For the text-containing cell, return its midpoint in (x, y) coordinate format. 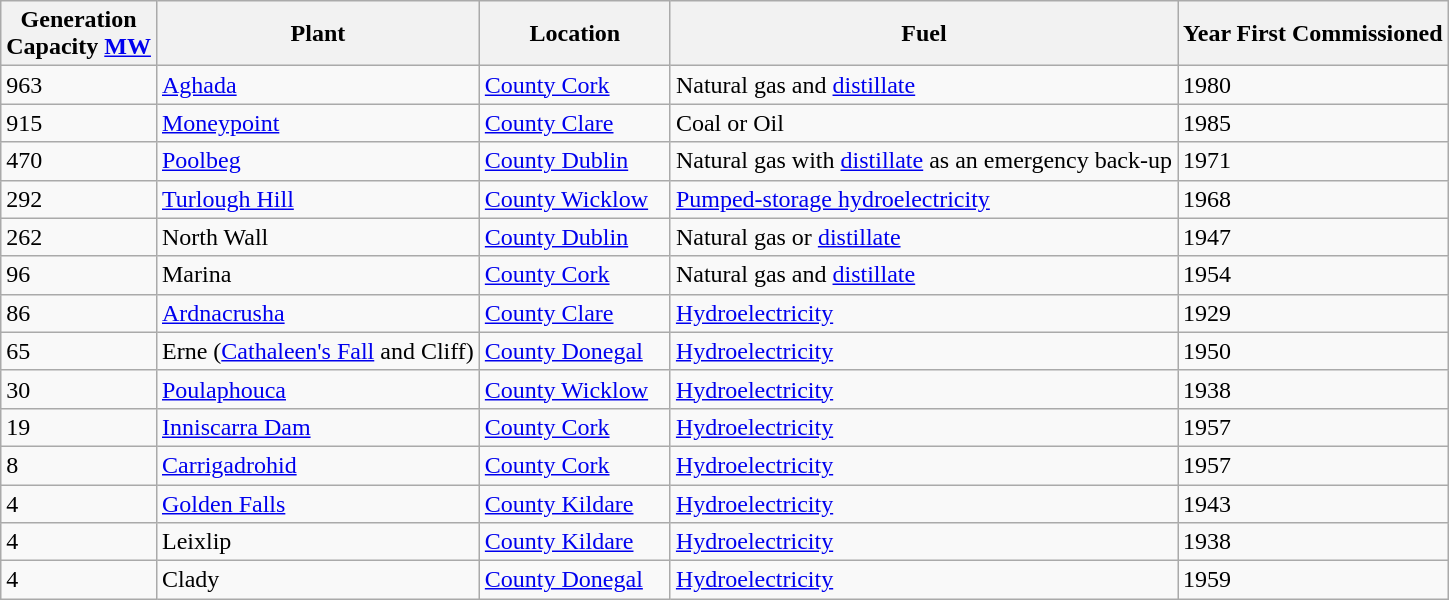
Fuel (924, 34)
Erne (Cathaleen's Fall and Cliff) (318, 351)
262 (79, 237)
Turlough Hill (318, 199)
963 (79, 85)
GenerationCapacity MW (79, 34)
292 (79, 199)
1950 (1314, 351)
Leixlip (318, 542)
Location (574, 34)
1980 (1314, 85)
1954 (1314, 275)
Carrigadrohid (318, 465)
1985 (1314, 123)
Plant (318, 34)
Poulaphouca (318, 389)
1943 (1314, 503)
Golden Falls (318, 503)
96 (79, 275)
North Wall (318, 237)
19 (79, 427)
30 (79, 389)
Natural gas with distillate as an emergency back-up (924, 161)
470 (79, 161)
Moneypoint (318, 123)
Coal or Oil (924, 123)
1959 (1314, 580)
1968 (1314, 199)
1947 (1314, 237)
Year First Commissioned (1314, 34)
Pumped-storage hydroelectricity (924, 199)
915 (79, 123)
Poolbeg (318, 161)
8 (79, 465)
1929 (1314, 313)
Inniscarra Dam (318, 427)
1971 (1314, 161)
Marina (318, 275)
86 (79, 313)
Natural gas or distillate (924, 237)
Clady (318, 580)
65 (79, 351)
Aghada (318, 85)
Ardnacrusha (318, 313)
